Locate the cell with the specified text and output its [x, y] center coordinate. 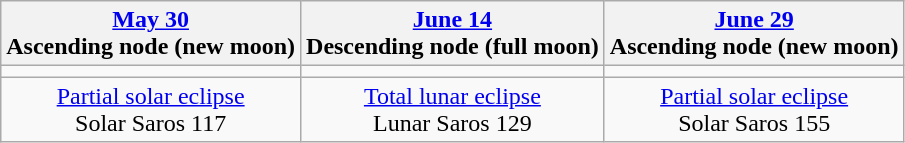
Total lunar eclipseLunar Saros 129 [453, 110]
June 14Descending node (full moon) [453, 34]
June 29Ascending node (new moon) [754, 34]
Partial solar eclipseSolar Saros 117 [151, 110]
Partial solar eclipseSolar Saros 155 [754, 110]
May 30Ascending node (new moon) [151, 34]
